Locate the cell with the specified text and output its (x, y) center coordinate. 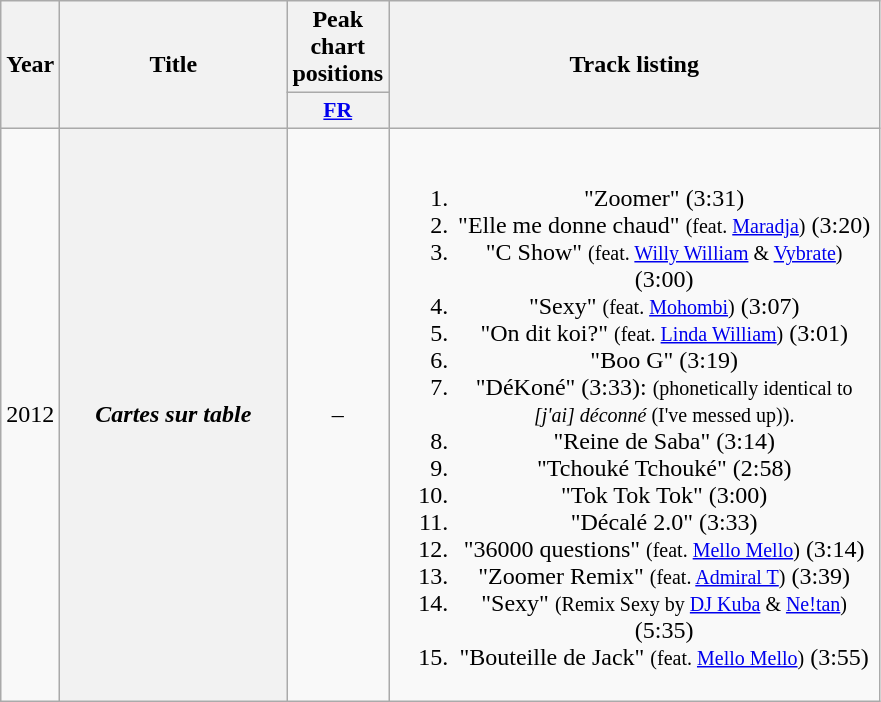
Cartes sur table (174, 414)
Peak chart positions (338, 47)
Title (174, 65)
– (338, 414)
FR (338, 111)
Year (30, 65)
2012 (30, 414)
Track listing (634, 65)
